Locate the cell with the specified text and output its [x, y] center coordinate. 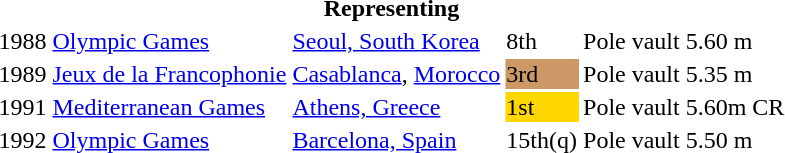
8th [542, 41]
Athens, Greece [396, 107]
Olympic Games [170, 41]
Casablanca, Morocco [396, 74]
Jeux de la Francophonie [170, 74]
Mediterranean Games [170, 107]
3rd [542, 74]
Seoul, South Korea [396, 41]
1st [542, 107]
